Search for the cell housing the specified text and yield its (x, y) center coordinate. 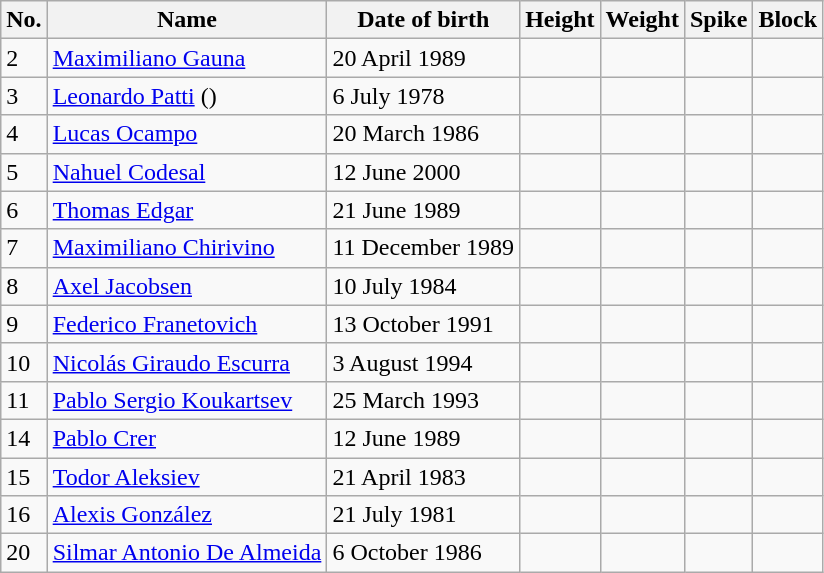
11 (24, 400)
Pablo Crer (187, 438)
13 October 1991 (424, 324)
Federico Franetovich (187, 324)
15 (24, 477)
4 (24, 134)
Date of birth (424, 20)
6 (24, 210)
21 June 1989 (424, 210)
10 (24, 362)
20 (24, 553)
12 June 1989 (424, 438)
3 August 1994 (424, 362)
Lucas Ocampo (187, 134)
Pablo Sergio Koukartsev (187, 400)
Leonardo Patti () (187, 96)
16 (24, 515)
Alexis González (187, 515)
8 (24, 286)
Silmar Antonio De Almeida (187, 553)
Axel Jacobsen (187, 286)
20 March 1986 (424, 134)
14 (24, 438)
Height (560, 20)
9 (24, 324)
11 December 1989 (424, 248)
Weight (642, 20)
6 October 1986 (424, 553)
20 April 1989 (424, 58)
No. (24, 20)
Todor Aleksiev (187, 477)
21 July 1981 (424, 515)
Block (788, 20)
2 (24, 58)
Spike (718, 20)
12 June 2000 (424, 172)
Thomas Edgar (187, 210)
Nicolás Giraudo Escurra (187, 362)
Maximiliano Chirivino (187, 248)
Nahuel Codesal (187, 172)
7 (24, 248)
25 March 1993 (424, 400)
5 (24, 172)
21 April 1983 (424, 477)
Maximiliano Gauna (187, 58)
3 (24, 96)
6 July 1978 (424, 96)
10 July 1984 (424, 286)
Name (187, 20)
